Find where the given text appears and provide that cell's center as [x, y] coordinate. 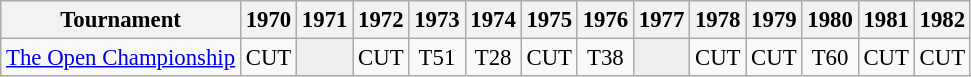
1978 [718, 20]
T38 [605, 58]
Tournament [121, 20]
T51 [437, 58]
The Open Championship [121, 58]
1982 [942, 20]
T60 [830, 58]
1975 [549, 20]
1980 [830, 20]
T28 [493, 58]
1977 [661, 20]
1972 [381, 20]
1974 [493, 20]
1979 [774, 20]
1970 [268, 20]
1976 [605, 20]
1981 [886, 20]
1973 [437, 20]
1971 [325, 20]
